Provide the (X, Y) coordinate of the cell's center where the given text is located.  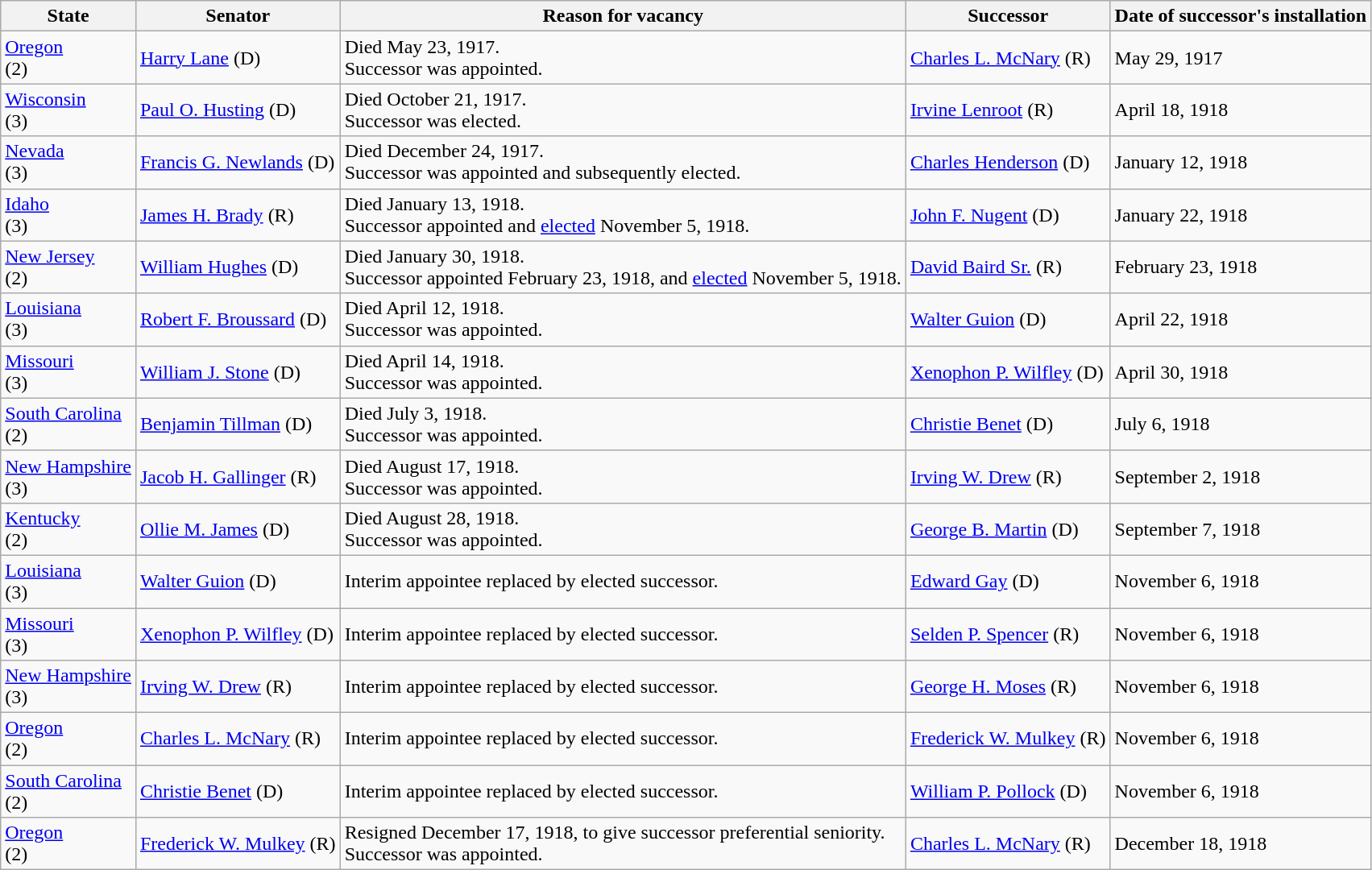
Robert F. Broussard (D) (238, 319)
William P. Pollock (D) (1008, 791)
Died April 14, 1918.Successor was appointed. (623, 372)
Kentucky(2) (68, 528)
State (68, 16)
Died December 24, 1917.Successor was appointed and subsequently elected. (623, 163)
Died May 23, 1917.Successor was appointed. (623, 58)
Benjamin Tillman (D) (238, 424)
Charles Henderson (D) (1008, 163)
Resigned December 17, 1918, to give successor preferential seniority.Successor was appointed. (623, 844)
December 18, 1918 (1241, 844)
George H. Moses (R) (1008, 686)
William Hughes (D) (238, 267)
Ollie M. James (D) (238, 528)
Jacob H. Gallinger (R) (238, 477)
Died January 30, 1918.Successor appointed February 23, 1918, and elected November 5, 1918. (623, 267)
Irvine Lenroot (R) (1008, 110)
James H. Brady (R) (238, 214)
William J. Stone (D) (238, 372)
Died July 3, 1918.Successor was appointed. (623, 424)
Died April 12, 1918.Successor was appointed. (623, 319)
Harry Lane (D) (238, 58)
Died August 28, 1918.Successor was appointed. (623, 528)
Wisconsin(3) (68, 110)
Date of successor's installation (1241, 16)
George B. Martin (D) (1008, 528)
Reason for vacancy (623, 16)
September 2, 1918 (1241, 477)
John F. Nugent (D) (1008, 214)
May 29, 1917 (1241, 58)
Senator (238, 16)
Edward Gay (D) (1008, 582)
April 18, 1918 (1241, 110)
January 12, 1918 (1241, 163)
April 30, 1918 (1241, 372)
Idaho(3) (68, 214)
Paul O. Husting (D) (238, 110)
July 6, 1918 (1241, 424)
Francis G. Newlands (D) (238, 163)
September 7, 1918 (1241, 528)
February 23, 1918 (1241, 267)
Died January 13, 1918.Successor appointed and elected November 5, 1918. (623, 214)
April 22, 1918 (1241, 319)
David Baird Sr. (R) (1008, 267)
Died October 21, 1917.Successor was elected. (623, 110)
New Jersey(2) (68, 267)
January 22, 1918 (1241, 214)
Nevada(3) (68, 163)
Selden P. Spencer (R) (1008, 633)
Successor (1008, 16)
Died August 17, 1918.Successor was appointed. (623, 477)
